Return the [x, y] coordinate for the center point of the cell that contains the specified text.  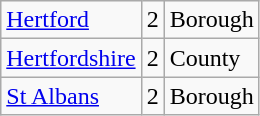
Hertfordshire [71, 58]
Hertford [71, 20]
County [212, 58]
St Albans [71, 96]
